Locate the cell with the specified text and output its (X, Y) center coordinate. 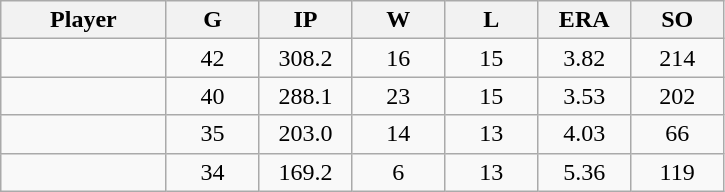
SO (678, 20)
Player (84, 20)
308.2 (306, 58)
IP (306, 20)
3.82 (584, 58)
L (492, 20)
G (212, 20)
34 (212, 172)
4.03 (584, 134)
3.53 (584, 96)
202 (678, 96)
42 (212, 58)
66 (678, 134)
288.1 (306, 96)
16 (398, 58)
W (398, 20)
23 (398, 96)
203.0 (306, 134)
ERA (584, 20)
35 (212, 134)
14 (398, 134)
214 (678, 58)
6 (398, 172)
5.36 (584, 172)
169.2 (306, 172)
119 (678, 172)
40 (212, 96)
